Pinpoint the cell where the given text exists, returning its (x, y) midpoint coordinate. 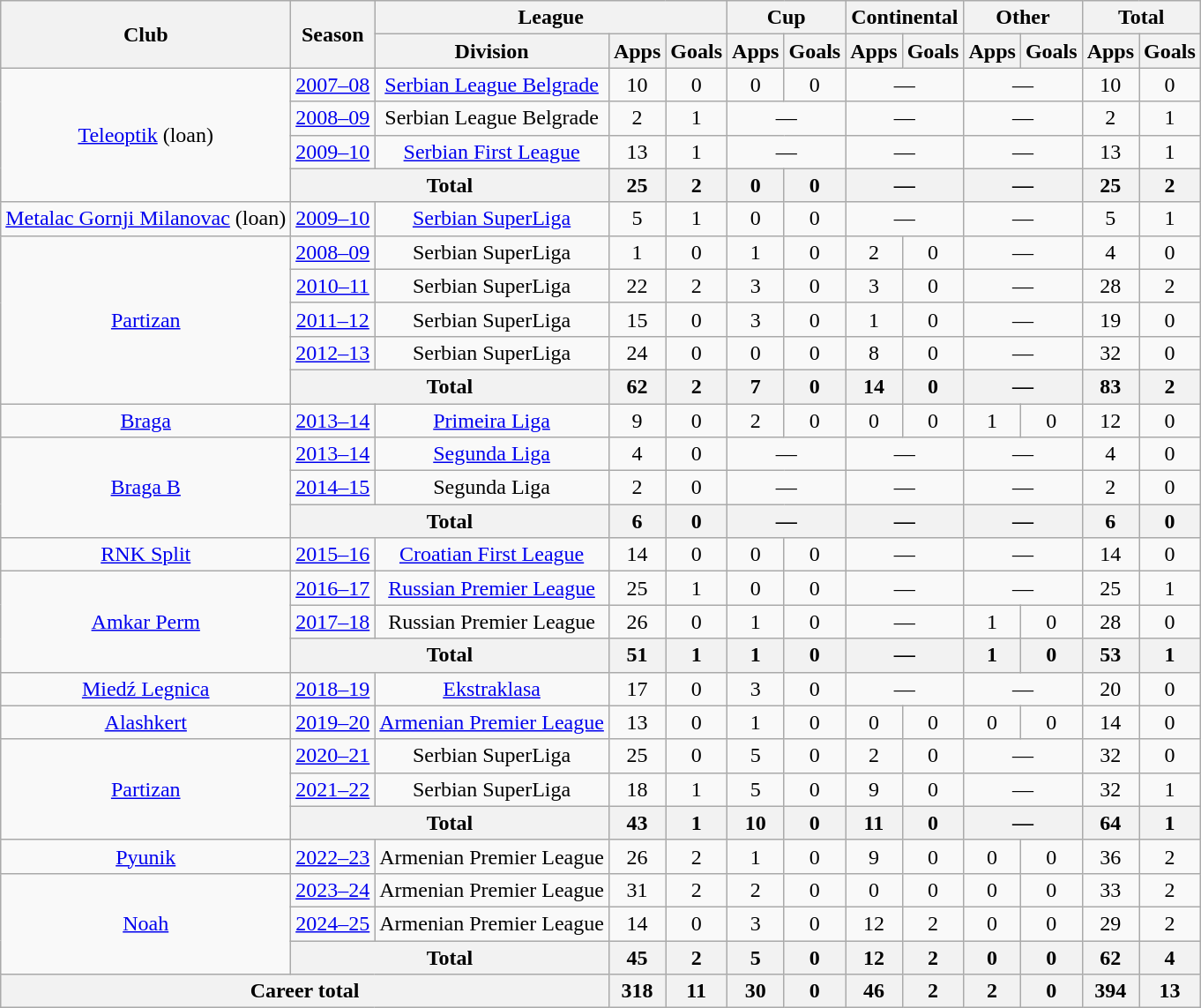
Primeira Liga (492, 421)
Pyunik (146, 856)
2017–18 (333, 622)
2011–12 (333, 319)
Career total (305, 991)
Ekstraklasa (492, 689)
Braga B (146, 488)
31 (637, 890)
53 (1110, 655)
2012–13 (333, 353)
Teleoptik (loan) (146, 135)
22 (637, 286)
29 (1110, 923)
Alashkert (146, 722)
46 (874, 991)
64 (1110, 823)
18 (637, 789)
20 (1110, 689)
45 (637, 957)
24 (637, 353)
83 (1110, 386)
2019–20 (333, 722)
2010–11 (333, 286)
Metalac Gornji Milanovac (loan) (146, 219)
Amkar Perm (146, 622)
Season (333, 34)
394 (1110, 991)
League (551, 18)
2015–16 (333, 555)
2024–25 (333, 923)
Division (492, 51)
Cup (787, 18)
RNK Split (146, 555)
17 (637, 689)
2007–08 (333, 85)
19 (1110, 319)
2023–24 (333, 890)
Noah (146, 923)
2016–17 (333, 588)
Continental (905, 18)
33 (1110, 890)
36 (1110, 856)
8 (874, 353)
2018–19 (333, 689)
Miedź Legnica (146, 689)
318 (637, 991)
2020–21 (333, 756)
51 (637, 655)
Club (146, 34)
43 (637, 823)
2021–22 (333, 789)
Other (1023, 18)
2022–23 (333, 856)
Croatian First League (492, 555)
7 (756, 386)
Braga (146, 421)
Serbian First League (492, 152)
30 (756, 991)
15 (637, 319)
2014–15 (333, 488)
